Find where the given text appears and provide that cell's center as [x, y] coordinate. 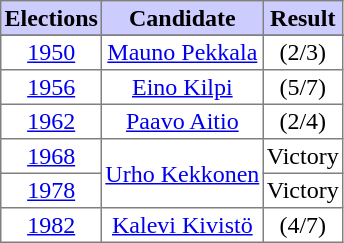
Kalevi Kivistö [182, 225]
1982 [52, 225]
1978 [52, 190]
(2/4) [302, 121]
1968 [52, 156]
(2/3) [302, 52]
(5/7) [302, 87]
Result [302, 18]
1950 [52, 52]
Candidate [182, 18]
Paavo Aitio [182, 121]
1962 [52, 121]
Urho Kekkonen [182, 174]
1956 [52, 87]
Elections [52, 18]
Mauno Pekkala [182, 52]
Eino Kilpi [182, 87]
(4/7) [302, 225]
